Return the [X, Y] coordinate for the center point of the cell that contains the specified text.  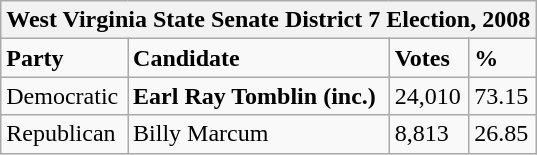
Party [64, 58]
Candidate [259, 58]
8,813 [428, 134]
Votes [428, 58]
West Virginia State Senate District 7 Election, 2008 [268, 20]
Billy Marcum [259, 134]
% [502, 58]
Democratic [64, 96]
26.85 [502, 134]
73.15 [502, 96]
Earl Ray Tomblin (inc.) [259, 96]
Republican [64, 134]
24,010 [428, 96]
